Return (x, y) of the center of cell containing provided text 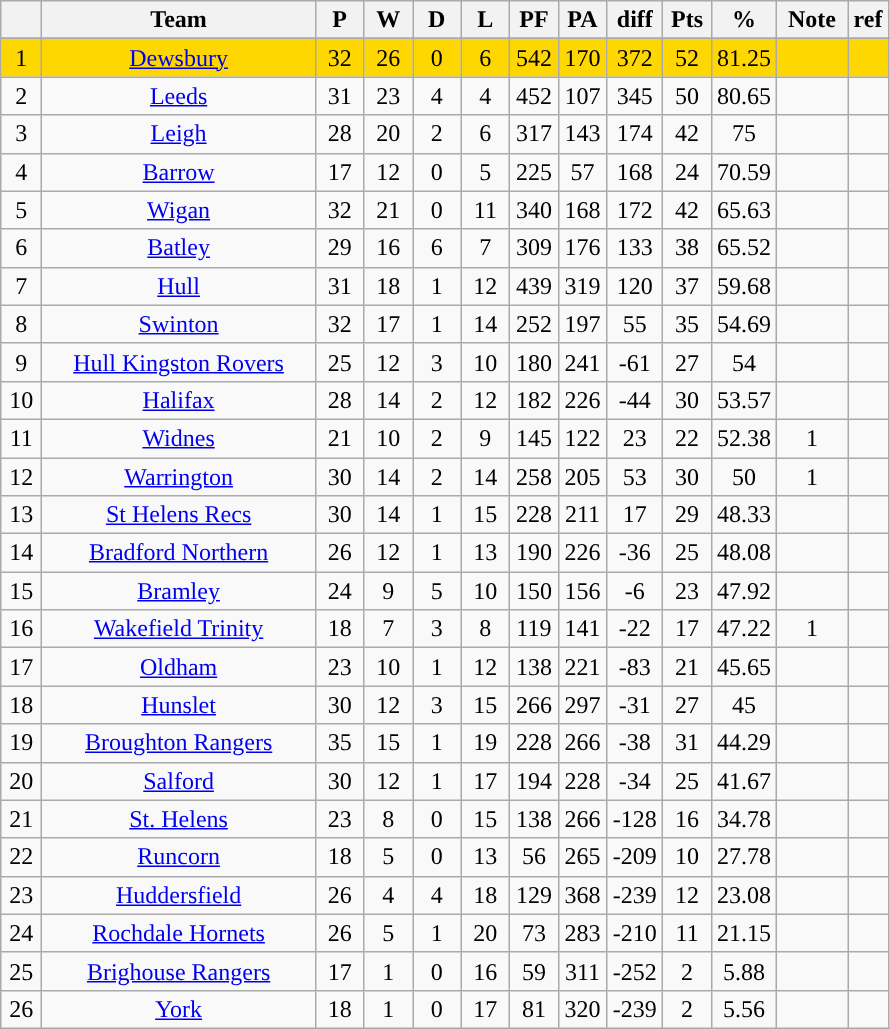
Wakefield Trinity (179, 629)
-252 (635, 971)
317 (534, 134)
542 (534, 58)
309 (534, 248)
75 (744, 134)
182 (534, 400)
Barrow (179, 172)
Wigan (179, 210)
241 (582, 362)
Widnes (179, 438)
81 (534, 1009)
W (388, 20)
141 (582, 629)
-36 (635, 553)
Batley (179, 248)
225 (534, 172)
345 (635, 96)
129 (534, 895)
368 (582, 895)
143 (582, 134)
34.78 (744, 819)
diff (635, 20)
258 (534, 477)
150 (534, 591)
47.22 (744, 629)
70.59 (744, 172)
-6 (635, 591)
439 (534, 286)
27.78 (744, 857)
372 (635, 58)
119 (534, 629)
Leigh (179, 134)
St Helens Recs (179, 515)
47.92 (744, 591)
23.08 (744, 895)
37 (688, 286)
Rochdale Hornets (179, 933)
Warrington (179, 477)
120 (635, 286)
-209 (635, 857)
45 (744, 705)
St. Helens (179, 819)
Huddersfield (179, 895)
45.65 (744, 667)
107 (582, 96)
320 (582, 1009)
Hull (179, 286)
Leeds (179, 96)
-210 (635, 933)
48.33 (744, 515)
54.69 (744, 324)
197 (582, 324)
65.52 (744, 248)
Swinton (179, 324)
319 (582, 286)
Runcorn (179, 857)
21.15 (744, 933)
340 (534, 210)
Hunslet (179, 705)
Note (812, 20)
D (436, 20)
-31 (635, 705)
Dewsbury (179, 58)
53 (635, 477)
221 (582, 667)
52.38 (744, 438)
-34 (635, 781)
Pts (688, 20)
-22 (635, 629)
Halifax (179, 400)
-61 (635, 362)
48.08 (744, 553)
38 (688, 248)
53.57 (744, 400)
York (179, 1009)
% (744, 20)
205 (582, 477)
265 (582, 857)
81.25 (744, 58)
57 (582, 172)
-83 (635, 667)
ref (868, 20)
156 (582, 591)
5.88 (744, 971)
176 (582, 248)
172 (635, 210)
59 (534, 971)
-38 (635, 743)
52 (688, 58)
P (340, 20)
122 (582, 438)
56 (534, 857)
Oldham (179, 667)
41.67 (744, 781)
Team (179, 20)
Brighouse Rangers (179, 971)
297 (582, 705)
L (486, 20)
Bramley (179, 591)
55 (635, 324)
80.65 (744, 96)
Salford (179, 781)
-128 (635, 819)
PA (582, 20)
170 (582, 58)
252 (534, 324)
73 (534, 933)
65.63 (744, 210)
Broughton Rangers (179, 743)
Hull Kingston Rovers (179, 362)
59.68 (744, 286)
174 (635, 134)
54 (744, 362)
283 (582, 933)
-44 (635, 400)
145 (534, 438)
Bradford Northern (179, 553)
5.56 (744, 1009)
452 (534, 96)
194 (534, 781)
PF (534, 20)
133 (635, 248)
190 (534, 553)
44.29 (744, 743)
180 (534, 362)
311 (582, 971)
211 (582, 515)
